Identify which cell holds the provided text, then report its (X, Y) central coordinate. 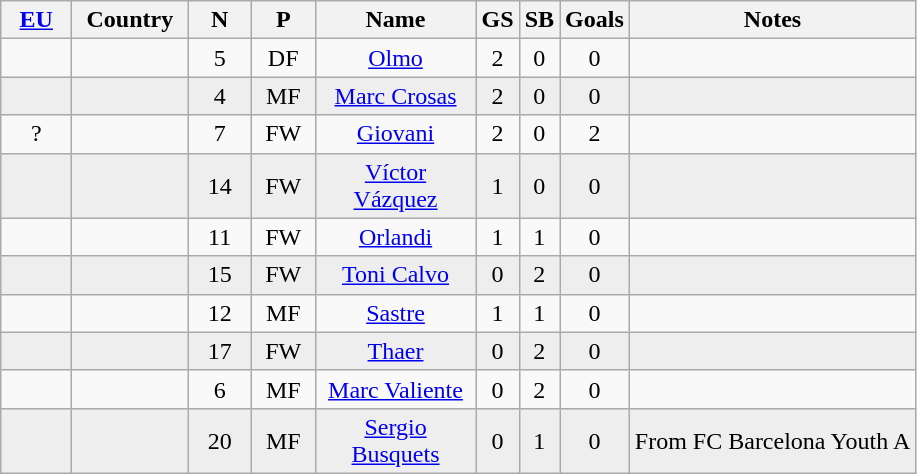
Thaer (396, 351)
Notes (772, 20)
N (220, 20)
14 (220, 186)
5 (220, 58)
4 (220, 96)
Sergio Busquets (396, 440)
Country (130, 20)
15 (220, 275)
6 (220, 389)
Goals (595, 20)
Toni Calvo (396, 275)
EU (36, 20)
Víctor Vázquez (396, 186)
DF (283, 58)
7 (220, 134)
Marc Crosas (396, 96)
? (36, 134)
11 (220, 237)
Giovani (396, 134)
GS (498, 20)
20 (220, 440)
Sastre (396, 313)
17 (220, 351)
Olmo (396, 58)
Marc Valiente (396, 389)
12 (220, 313)
P (283, 20)
SB (539, 20)
From FC Barcelona Youth A (772, 440)
Orlandi (396, 237)
Name (396, 20)
